Pinpoint the cell where the given text exists, returning its [X, Y] midpoint coordinate. 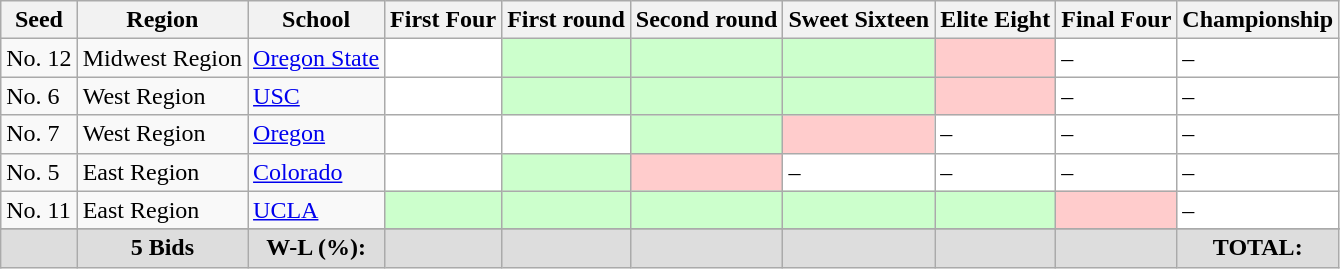
Sweet Sixteen [859, 20]
Oregon State [316, 58]
Midwest Region [162, 58]
5 Bids [162, 248]
UCLA [316, 210]
School [316, 20]
First round [566, 20]
No. 5 [39, 172]
Region [162, 20]
No. 11 [39, 210]
Elite Eight [996, 20]
TOTAL: [1258, 248]
No. 7 [39, 134]
Second round [706, 20]
Colorado [316, 172]
USC [316, 96]
No. 12 [39, 58]
Oregon [316, 134]
No. 6 [39, 96]
Seed [39, 20]
Final Four [1116, 20]
W-L (%): [316, 248]
Championship [1258, 20]
First Four [444, 20]
